Search for the cell housing the specified text and yield its (x, y) center coordinate. 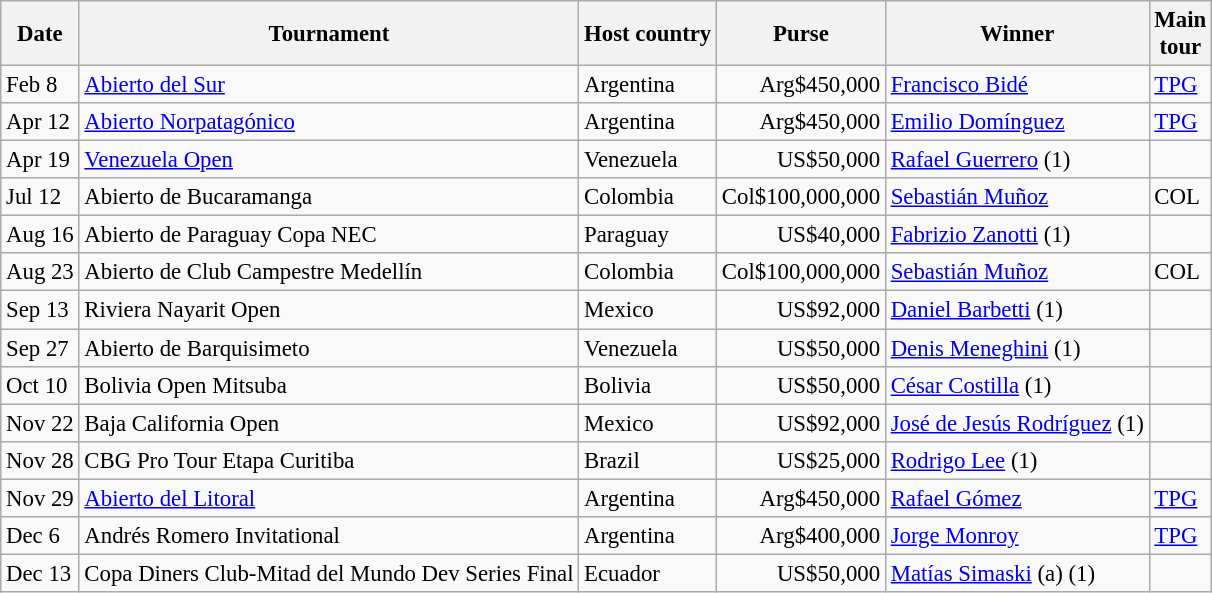
Rafael Guerrero (1) (1017, 160)
Rodrigo Lee (1) (1017, 460)
Abierto del Litoral (329, 498)
Copa Diners Club-Mitad del Mundo Dev Series Final (329, 573)
Sep 13 (40, 310)
Feb 8 (40, 85)
Host country (648, 34)
Venezuela Open (329, 160)
Jorge Monroy (1017, 536)
Jul 12 (40, 197)
Nov 28 (40, 460)
César Costilla (1) (1017, 385)
Brazil (648, 460)
Ecuador (648, 573)
Nov 22 (40, 423)
Paraguay (648, 235)
Sep 27 (40, 348)
Purse (802, 34)
Denis Meneghini (1) (1017, 348)
Emilio Domínguez (1017, 122)
Abierto del Sur (329, 85)
Baja California Open (329, 423)
Andrés Romero Invitational (329, 536)
Aug 23 (40, 273)
Francisco Bidé (1017, 85)
Aug 16 (40, 235)
Nov 29 (40, 498)
Abierto de Paraguay Copa NEC (329, 235)
US$40,000 (802, 235)
Maintour (1180, 34)
US$25,000 (802, 460)
Abierto de Club Campestre Medellín (329, 273)
Matías Simaski (a) (1) (1017, 573)
Bolivia (648, 385)
Dec 6 (40, 536)
Abierto de Barquisimeto (329, 348)
Abierto Norpatagónico (329, 122)
Tournament (329, 34)
Rafael Gómez (1017, 498)
Apr 12 (40, 122)
Riviera Nayarit Open (329, 310)
Abierto de Bucaramanga (329, 197)
Apr 19 (40, 160)
Winner (1017, 34)
José de Jesús Rodríguez (1) (1017, 423)
Arg$400,000 (802, 536)
Oct 10 (40, 385)
Bolivia Open Mitsuba (329, 385)
Daniel Barbetti (1) (1017, 310)
CBG Pro Tour Etapa Curitiba (329, 460)
Date (40, 34)
Dec 13 (40, 573)
Fabrizio Zanotti (1) (1017, 235)
